From the cell containing the given text, extract its center point as [X, Y] coordinate. 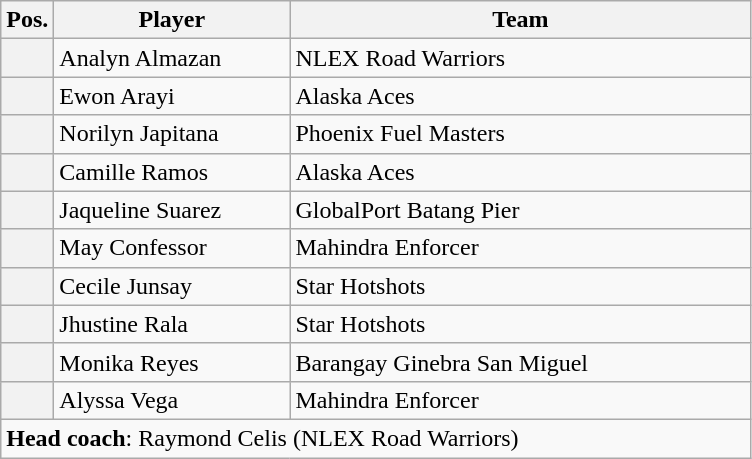
Cecile Junsay [172, 286]
Camille Ramos [172, 172]
Team [520, 20]
NLEX Road Warriors [520, 58]
Ewon Arayi [172, 96]
Alyssa Vega [172, 400]
Jhustine Rala [172, 324]
Player [172, 20]
Pos. [28, 20]
May Confessor [172, 248]
Jaqueline Suarez [172, 210]
Norilyn Japitana [172, 134]
Head coach: Raymond Celis (NLEX Road Warriors) [376, 438]
Monika Reyes [172, 362]
Barangay Ginebra San Miguel [520, 362]
Analyn Almazan [172, 58]
GlobalPort Batang Pier [520, 210]
Phoenix Fuel Masters [520, 134]
